Provide the (x, y) coordinate of the cell's center where the given text is located.  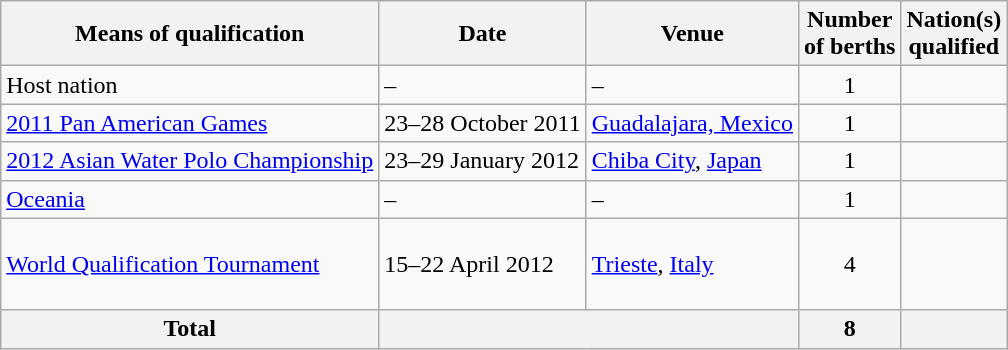
15–22 April 2012 (482, 264)
2012 Asian Water Polo Championship (190, 161)
Means of qualification (190, 34)
Oceania (190, 199)
4 (850, 264)
Nation(s)qualified (954, 34)
Chiba City, Japan (692, 161)
Numberof berths (850, 34)
23–28 October 2011 (482, 123)
8 (850, 329)
Venue (692, 34)
Date (482, 34)
World Qualification Tournament (190, 264)
Trieste, Italy (692, 264)
Guadalajara, Mexico (692, 123)
23–29 January 2012 (482, 161)
Total (190, 329)
Host nation (190, 85)
2011 Pan American Games (190, 123)
